For the text-containing cell, return its midpoint in [x, y] coordinate format. 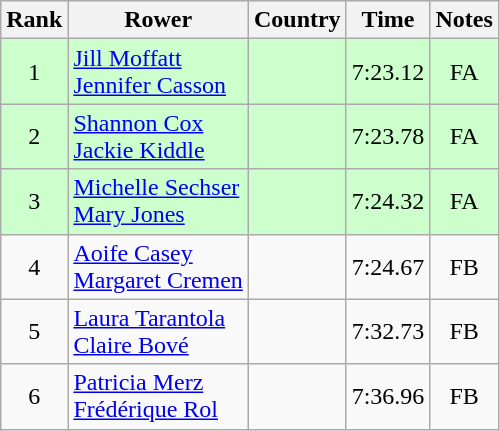
Jill MoffattJennifer Casson [158, 72]
Rower [158, 20]
Rank [34, 20]
4 [34, 266]
Aoife CaseyMargaret Cremen [158, 266]
7:36.96 [388, 396]
Laura TarantolaClaire Bové [158, 332]
3 [34, 202]
Patricia MerzFrédérique Rol [158, 396]
7:32.73 [388, 332]
2 [34, 136]
6 [34, 396]
7:23.78 [388, 136]
Michelle SechserMary Jones [158, 202]
Notes [464, 20]
7:24.32 [388, 202]
Time [388, 20]
Country [297, 20]
Shannon CoxJackie Kiddle [158, 136]
5 [34, 332]
7:23.12 [388, 72]
1 [34, 72]
7:24.67 [388, 266]
